Detect which cell encompasses the target text, then output its [X, Y] center coordinate. 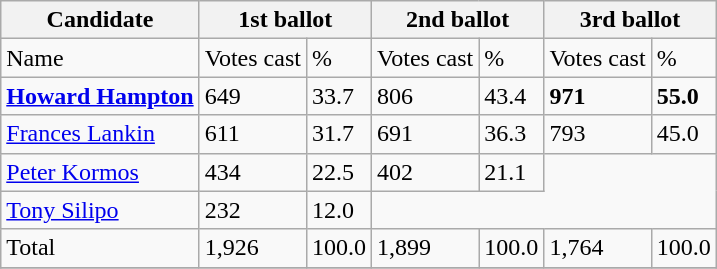
232 [252, 210]
Candidate [100, 20]
Tony Silipo [100, 210]
Frances Lankin [100, 134]
611 [252, 134]
1,926 [252, 248]
33.7 [338, 96]
971 [598, 96]
1,899 [426, 248]
21.1 [512, 172]
402 [426, 172]
434 [252, 172]
2nd ballot [458, 20]
3rd ballot [630, 20]
1st ballot [285, 20]
691 [426, 134]
Name [100, 58]
45.0 [684, 134]
1,764 [598, 248]
36.3 [512, 134]
649 [252, 96]
55.0 [684, 96]
22.5 [338, 172]
Peter Kormos [100, 172]
793 [598, 134]
12.0 [338, 210]
43.4 [512, 96]
Howard Hampton [100, 96]
Total [100, 248]
31.7 [338, 134]
806 [426, 96]
